Provide the (x, y) coordinate of the cell's center where the given text is located.  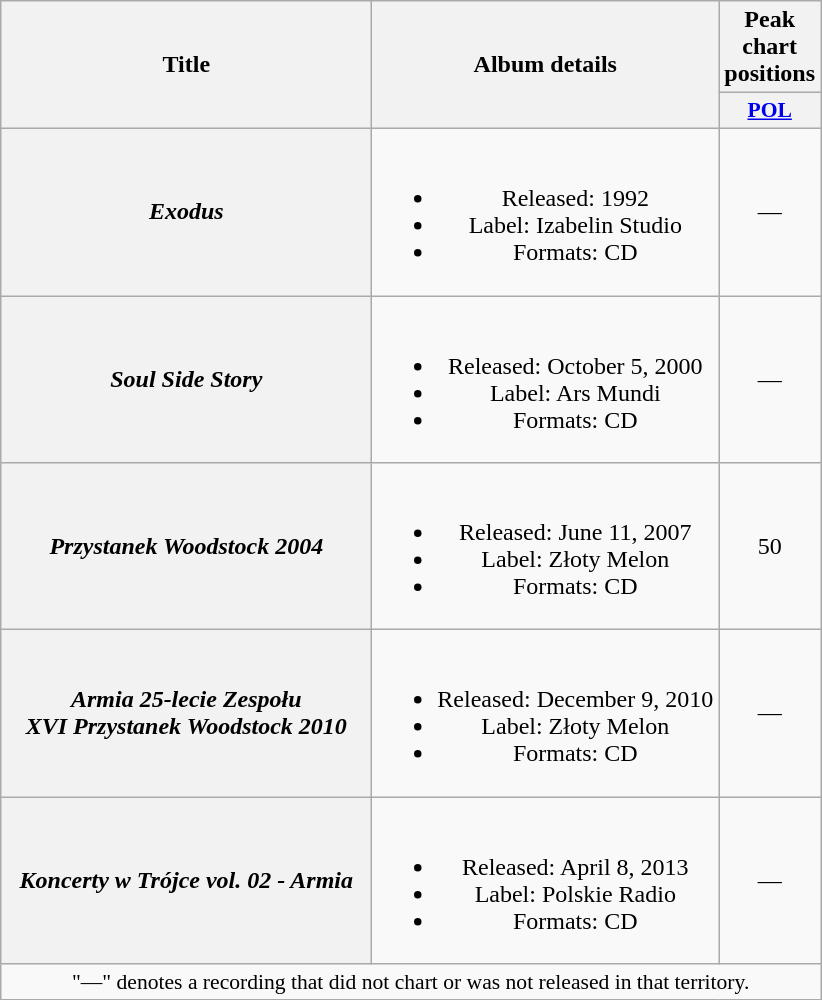
Released: 1992Label: Izabelin StudioFormats: CD (546, 212)
Released: June 11, 2007Label: Złoty MelonFormats: CD (546, 546)
50 (770, 546)
Released: December 9, 2010Label: Złoty MelonFormats: CD (546, 714)
Album details (546, 65)
Koncerty w Trójce vol. 02 - Armia (186, 880)
Released: April 8, 2013Label: Polskie RadioFormats: CD (546, 880)
Soul Side Story (186, 380)
Armia 25-lecie ZespołuXVI Przystanek Woodstock 2010 (186, 714)
Released: October 5, 2000Label: Ars MundiFormats: CD (546, 380)
Title (186, 65)
POL (770, 111)
Przystanek Woodstock 2004 (186, 546)
Peak chart positions (770, 47)
"—" denotes a recording that did not chart or was not released in that territory. (411, 982)
Exodus (186, 212)
